Detect which cell encompasses the target text, then output its [x, y] center coordinate. 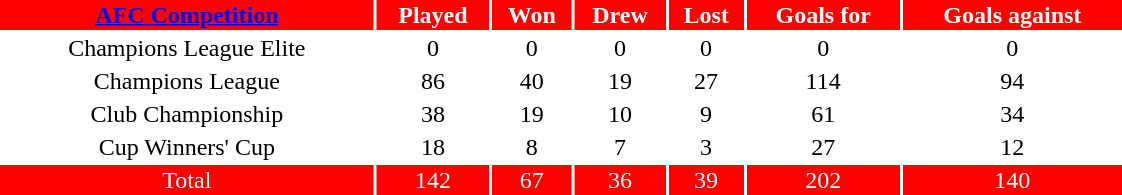
39 [706, 180]
Goals for [824, 15]
7 [620, 147]
Champions League [187, 81]
Cup Winners' Cup [187, 147]
86 [433, 81]
202 [824, 180]
40 [532, 81]
Played [433, 15]
Total [187, 180]
Won [532, 15]
10 [620, 114]
67 [532, 180]
140 [1012, 180]
61 [824, 114]
Goals against [1012, 15]
9 [706, 114]
38 [433, 114]
8 [532, 147]
Lost [706, 15]
36 [620, 180]
34 [1012, 114]
18 [433, 147]
114 [824, 81]
Drew [620, 15]
142 [433, 180]
Club Championship [187, 114]
12 [1012, 147]
AFC Competition [187, 15]
3 [706, 147]
Champions League Elite [187, 48]
94 [1012, 81]
